Scan for the cell matching the given text and deliver its [X, Y] coordinate at center. 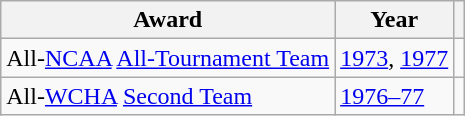
Year [394, 20]
Award [168, 20]
All-NCAA All-Tournament Team [168, 58]
All-WCHA Second Team [168, 96]
1973, 1977 [394, 58]
1976–77 [394, 96]
